Detect which cell encompasses the target text, then output its (x, y) center coordinate. 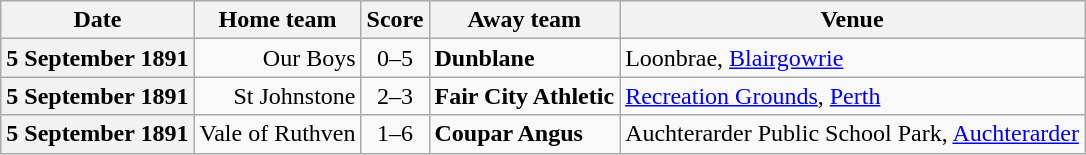
Recreation Grounds, Perth (852, 96)
Fair City Athletic (524, 96)
Home team (278, 20)
St Johnstone (278, 96)
Auchterarder Public School Park, Auchterarder (852, 134)
Our Boys (278, 58)
Vale of Ruthven (278, 134)
1–6 (395, 134)
2–3 (395, 96)
Away team (524, 20)
Coupar Angus (524, 134)
0–5 (395, 58)
Loonbrae, Blairgowrie (852, 58)
Date (98, 20)
Dunblane (524, 58)
Score (395, 20)
Venue (852, 20)
